Return the [X, Y] coordinate for the center point of the cell that contains the specified text.  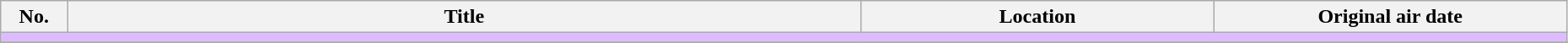
Title [464, 17]
Location [1037, 17]
Original air date [1390, 17]
No. [34, 17]
